Locate the cell with the specified text and output its (x, y) center coordinate. 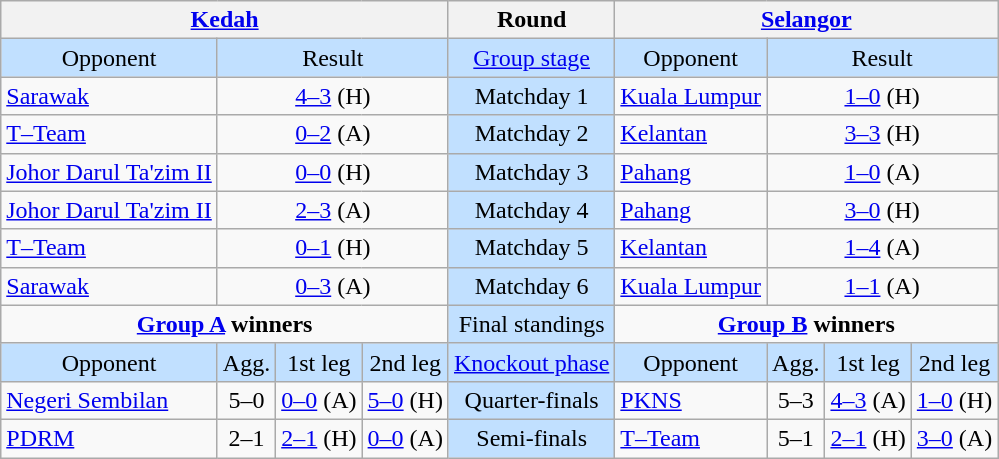
Selangor (806, 20)
Matchday 2 (531, 134)
Semi-finals (531, 438)
Matchday 4 (531, 210)
0–1 (H) (332, 248)
PKNS (691, 400)
Round (531, 20)
1–1 (A) (882, 286)
Group A winners (225, 324)
4–3 (A) (868, 400)
PDRM (110, 438)
0–3 (A) (332, 286)
Quarter-finals (531, 400)
1–0 (A) (882, 172)
0–2 (A) (332, 134)
0–0 (H) (332, 172)
4–3 (H) (332, 96)
Matchday 1 (531, 96)
Negeri Sembilan (110, 400)
1–4 (A) (882, 248)
Group B winners (806, 324)
Matchday 6 (531, 286)
2–1 (246, 438)
Kedah (225, 20)
Matchday 3 (531, 172)
Final standings (531, 324)
2–3 (A) (332, 210)
5–0 (H) (405, 400)
3–0 (H) (882, 210)
3–3 (H) (882, 134)
5–1 (796, 438)
Matchday 5 (531, 248)
3–0 (A) (954, 438)
5–0 (246, 400)
Knockout phase (531, 362)
5–3 (796, 400)
Group stage (531, 58)
